Return (x, y) of the center of cell containing provided text 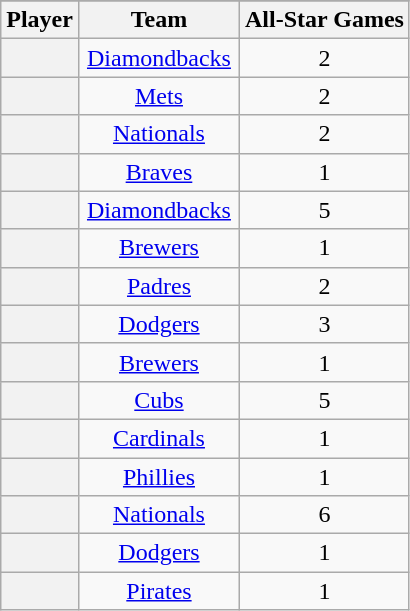
Player (40, 20)
3 (325, 324)
Padres (158, 286)
Cardinals (158, 438)
Cubs (158, 400)
Mets (158, 96)
Team (158, 20)
Braves (158, 172)
Phillies (158, 477)
Pirates (158, 591)
6 (325, 515)
All-Star Games (325, 20)
